Find where the given text appears and provide that cell's center as (x, y) coordinate. 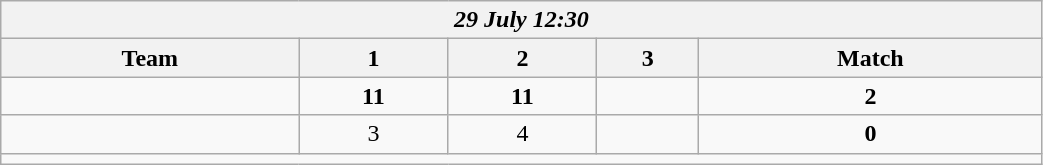
4 (522, 134)
Match (870, 58)
0 (870, 134)
1 (374, 58)
29 July 12:30 (522, 20)
Team (150, 58)
